Extract the (x, y) coordinate from the center of the cell holding the provided text.  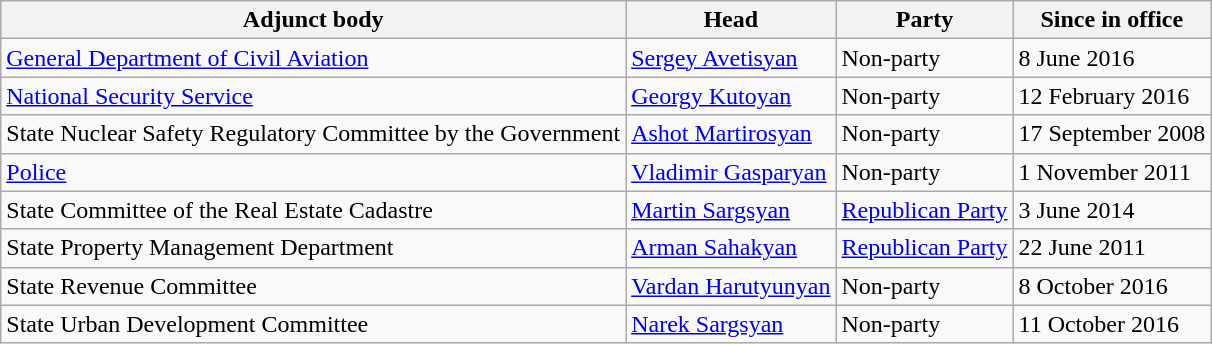
Ashot Martirosyan (731, 134)
Since in office (1112, 20)
Arman Sahakyan (731, 248)
8 October 2016 (1112, 286)
Adjunct body (314, 20)
National Security Service (314, 96)
State Property Management Department (314, 248)
Police (314, 172)
State Committee of the Real Estate Cadastre (314, 210)
State Nuclear Safety Regulatory Committee by the Government (314, 134)
11 October 2016 (1112, 324)
Head (731, 20)
State Revenue Committee (314, 286)
12 February 2016 (1112, 96)
Martin Sargsyan (731, 210)
Narek Sargsyan (731, 324)
1 November 2011 (1112, 172)
3 June 2014 (1112, 210)
Party (924, 20)
Vladimir Gasparyan (731, 172)
Sergey Avetisyan (731, 58)
22 June 2011 (1112, 248)
Vardan Harutyunyan (731, 286)
State Urban Development Committee (314, 324)
8 June 2016 (1112, 58)
General Department of Civil Aviation (314, 58)
Georgy Kutoyan (731, 96)
17 September 2008 (1112, 134)
